Provide the [X, Y] coordinate of the cell's center where the given text is located.  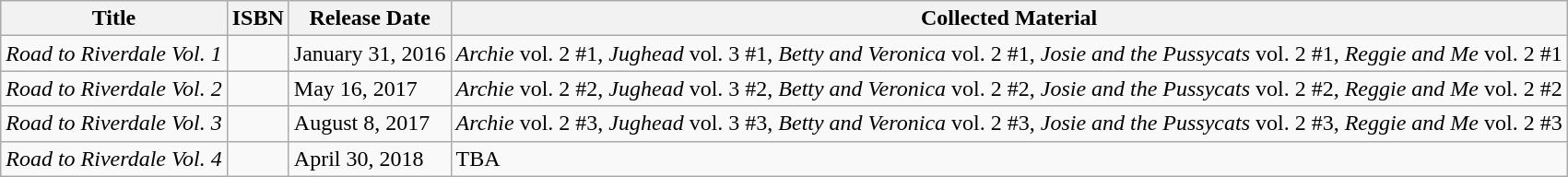
ISBN [258, 18]
January 31, 2016 [370, 53]
Archie vol. 2 #3, Jughead vol. 3 #3, Betty and Veronica vol. 2 #3, Josie and the Pussycats vol. 2 #3, Reggie and Me vol. 2 #3 [1008, 124]
Road to Riverdale Vol. 2 [114, 88]
Release Date [370, 18]
Road to Riverdale Vol. 3 [114, 124]
April 30, 2018 [370, 159]
Archie vol. 2 #1, Jughead vol. 3 #1, Betty and Veronica vol. 2 #1, Josie and the Pussycats vol. 2 #1, Reggie and Me vol. 2 #1 [1008, 53]
Collected Material [1008, 18]
Road to Riverdale Vol. 4 [114, 159]
May 16, 2017 [370, 88]
Title [114, 18]
Archie vol. 2 #2, Jughead vol. 3 #2, Betty and Veronica vol. 2 #2, Josie and the Pussycats vol. 2 #2, Reggie and Me vol. 2 #2 [1008, 88]
TBA [1008, 159]
Road to Riverdale Vol. 1 [114, 53]
August 8, 2017 [370, 124]
